Detect which cell encompasses the target text, then output its (x, y) center coordinate. 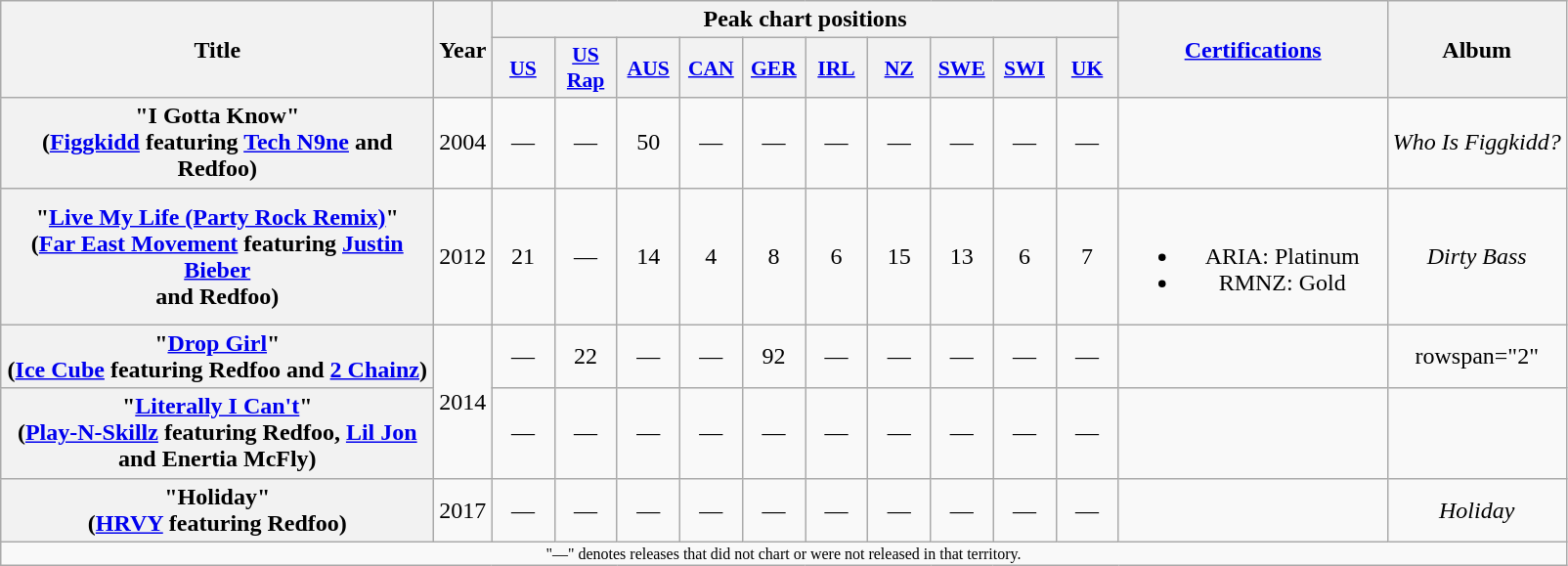
"Drop Girl"(Ice Cube featuring Redfoo and 2 Chainz) (217, 356)
50 (648, 143)
IRL (837, 68)
7 (1087, 256)
GER (773, 68)
Title (217, 49)
Certifications (1253, 49)
13 (962, 256)
21 (523, 256)
UK (1087, 68)
15 (899, 256)
4 (711, 256)
USRap (586, 68)
US (523, 68)
Peak chart positions (806, 20)
2014 (463, 401)
"Literally I Can't"(Play-N-Skillz featuring Redfoo, Lil Jon and Enertia McFly) (217, 433)
CAN (711, 68)
8 (773, 256)
Year (463, 49)
"I Gotta Know"(Figgkidd featuring Tech N9ne and Redfoo) (217, 143)
"—" denotes releases that did not chart or were not released in that territory. (784, 553)
"Holiday"(HRVY featuring Redfoo) (217, 510)
ARIA: PlatinumRMNZ: Gold (1253, 256)
NZ (899, 68)
2004 (463, 143)
SWE (962, 68)
Album (1476, 49)
2012 (463, 256)
92 (773, 356)
rowspan="2" (1476, 356)
22 (586, 356)
Dirty Bass (1476, 256)
14 (648, 256)
"Live My Life (Party Rock Remix)"(Far East Movement featuring Justin Bieberand Redfoo) (217, 256)
Who Is Figgkidd? (1476, 143)
2017 (463, 510)
SWI (1024, 68)
Holiday (1476, 510)
AUS (648, 68)
